Output the (x, y) coordinate of the center of the cell containing the given text.  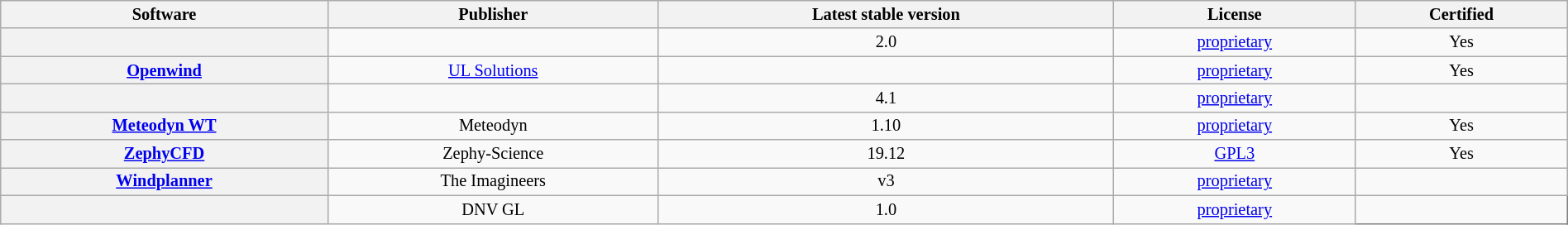
Openwind (165, 70)
Meteodyn WT (165, 126)
GPL3 (1235, 154)
1.0 (886, 209)
License (1235, 14)
Certified (1461, 14)
Publisher (493, 14)
19.12 (886, 154)
2.0 (886, 42)
Meteodyn (493, 126)
Software (165, 14)
Zephy-Science (493, 154)
Windplanner (165, 181)
UL Solutions (493, 70)
The Imagineers (493, 181)
ZephyCFD (165, 154)
4.1 (886, 98)
1.10 (886, 126)
Latest stable version (886, 14)
DNV GL (493, 209)
v3 (886, 181)
